Scan for the cell matching the given text and deliver its [X, Y] coordinate at center. 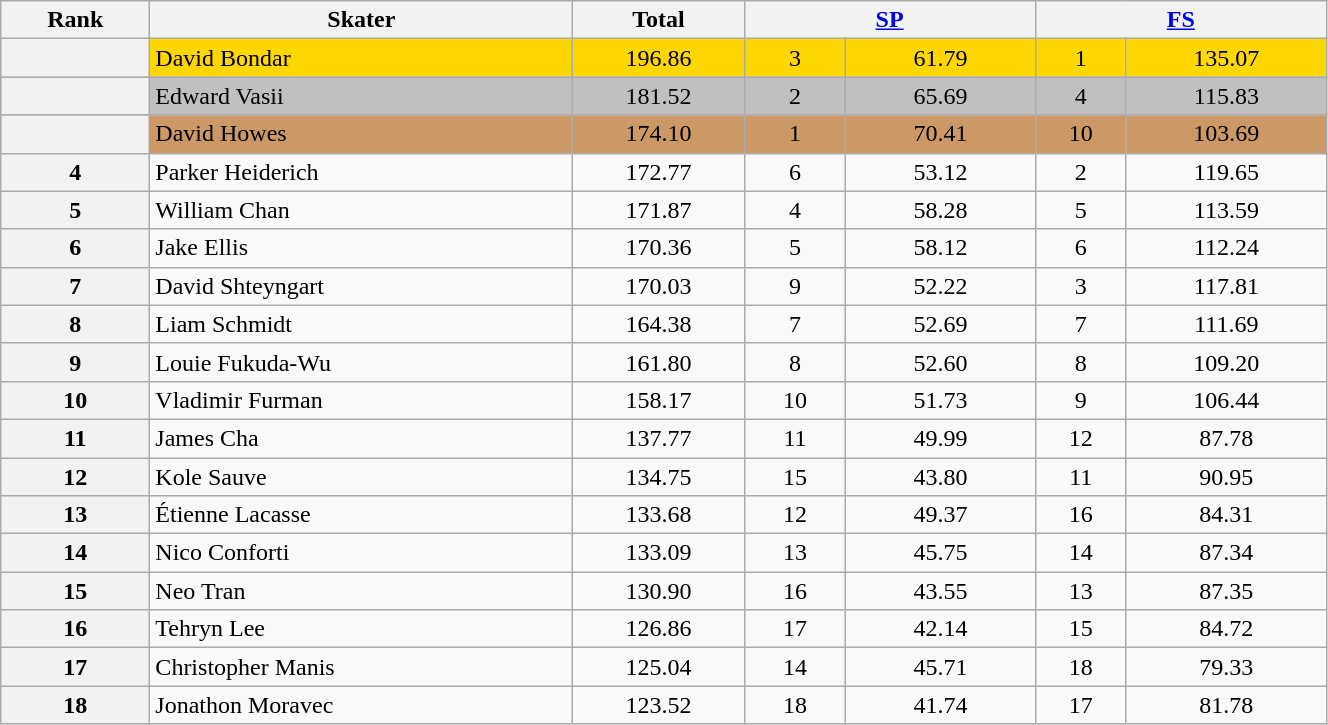
53.12 [940, 172]
David Bondar [362, 58]
84.72 [1226, 629]
81.78 [1226, 705]
106.44 [1226, 400]
49.37 [940, 515]
87.35 [1226, 591]
Total [658, 20]
52.22 [940, 286]
Parker Heiderich [362, 172]
David Howes [362, 134]
196.86 [658, 58]
134.75 [658, 477]
43.80 [940, 477]
87.34 [1226, 553]
90.95 [1226, 477]
Liam Schmidt [362, 324]
137.77 [658, 438]
135.07 [1226, 58]
FS [1180, 20]
Jonathon Moravec [362, 705]
119.65 [1226, 172]
171.87 [658, 210]
103.69 [1226, 134]
SP [890, 20]
123.52 [658, 705]
84.31 [1226, 515]
David Shteyngart [362, 286]
170.36 [658, 248]
174.10 [658, 134]
52.60 [940, 362]
Vladimir Furman [362, 400]
130.90 [658, 591]
133.68 [658, 515]
111.69 [1226, 324]
Kole Sauve [362, 477]
William Chan [362, 210]
65.69 [940, 96]
45.75 [940, 553]
Christopher Manis [362, 667]
112.24 [1226, 248]
58.28 [940, 210]
42.14 [940, 629]
87.78 [1226, 438]
161.80 [658, 362]
Edward Vasii [362, 96]
113.59 [1226, 210]
126.86 [658, 629]
158.17 [658, 400]
49.99 [940, 438]
164.38 [658, 324]
Skater [362, 20]
Rank [76, 20]
43.55 [940, 591]
117.81 [1226, 286]
133.09 [658, 553]
52.69 [940, 324]
181.52 [658, 96]
61.79 [940, 58]
James Cha [362, 438]
41.74 [940, 705]
109.20 [1226, 362]
58.12 [940, 248]
Tehryn Lee [362, 629]
Nico Conforti [362, 553]
125.04 [658, 667]
Neo Tran [362, 591]
Louie Fukuda-Wu [362, 362]
79.33 [1226, 667]
70.41 [940, 134]
Jake Ellis [362, 248]
Étienne Lacasse [362, 515]
170.03 [658, 286]
115.83 [1226, 96]
172.77 [658, 172]
45.71 [940, 667]
51.73 [940, 400]
